Detect which cell encompasses the target text, then output its [x, y] center coordinate. 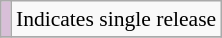
Indicates single release [116, 19]
